Determine the [X, Y] coordinate at the center of the cell enclosing the given text.  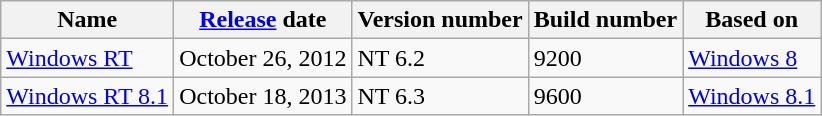
Windows 8.1 [752, 96]
Version number [440, 20]
NT 6.2 [440, 58]
NT 6.3 [440, 96]
Build number [605, 20]
9200 [605, 58]
9600 [605, 96]
Windows RT 8.1 [88, 96]
Release date [263, 20]
Based on [752, 20]
Windows 8 [752, 58]
October 18, 2013 [263, 96]
Name [88, 20]
October 26, 2012 [263, 58]
Windows RT [88, 58]
